Pinpoint the cell where the given text exists, returning its (X, Y) midpoint coordinate. 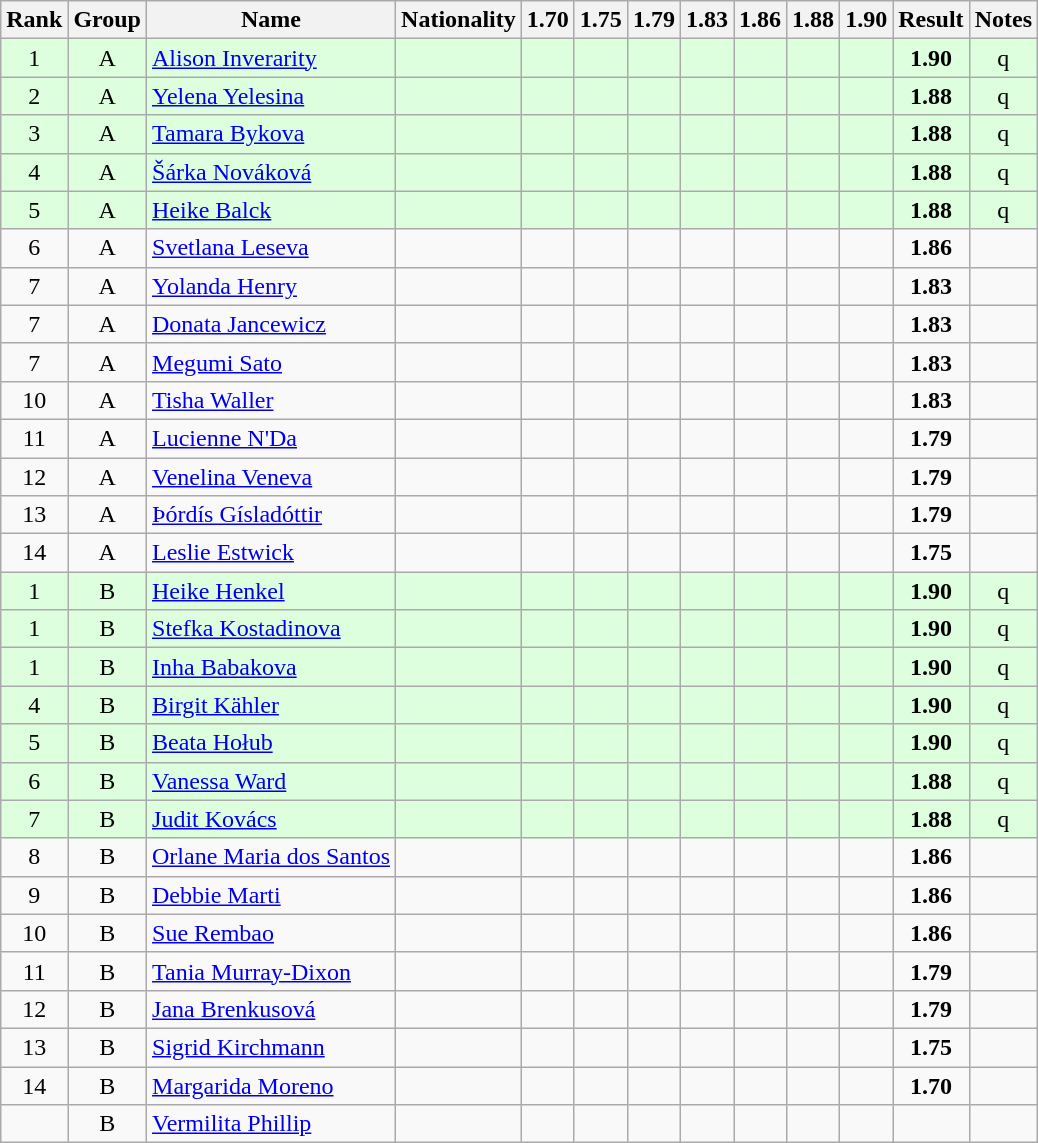
Inha Babakova (272, 667)
Jana Brenkusová (272, 1009)
Heike Henkel (272, 591)
Debbie Marti (272, 895)
Judit Kovács (272, 819)
Notes (1003, 20)
Yelena Yelesina (272, 96)
Venelina Veneva (272, 477)
Vermilita Phillip (272, 1124)
Orlane Maria dos Santos (272, 857)
Lucienne N'Da (272, 438)
Svetlana Leseva (272, 248)
Heike Balck (272, 210)
2 (34, 96)
Beata Hołub (272, 743)
Þórdís Gísladóttir (272, 515)
Result (931, 20)
9 (34, 895)
Alison Inverarity (272, 58)
Margarida Moreno (272, 1085)
Nationality (459, 20)
Group (108, 20)
Tamara Bykova (272, 134)
Šárka Nováková (272, 172)
Megumi Sato (272, 362)
Tisha Waller (272, 400)
3 (34, 134)
Yolanda Henry (272, 286)
Vanessa Ward (272, 781)
Sue Rembao (272, 933)
Name (272, 20)
Donata Jancewicz (272, 324)
Tania Murray-Dixon (272, 971)
Sigrid Kirchmann (272, 1047)
Leslie Estwick (272, 553)
8 (34, 857)
Stefka Kostadinova (272, 629)
Birgit Kähler (272, 705)
Rank (34, 20)
